Extract the (x, y) coordinate from the center of the cell holding the provided text.  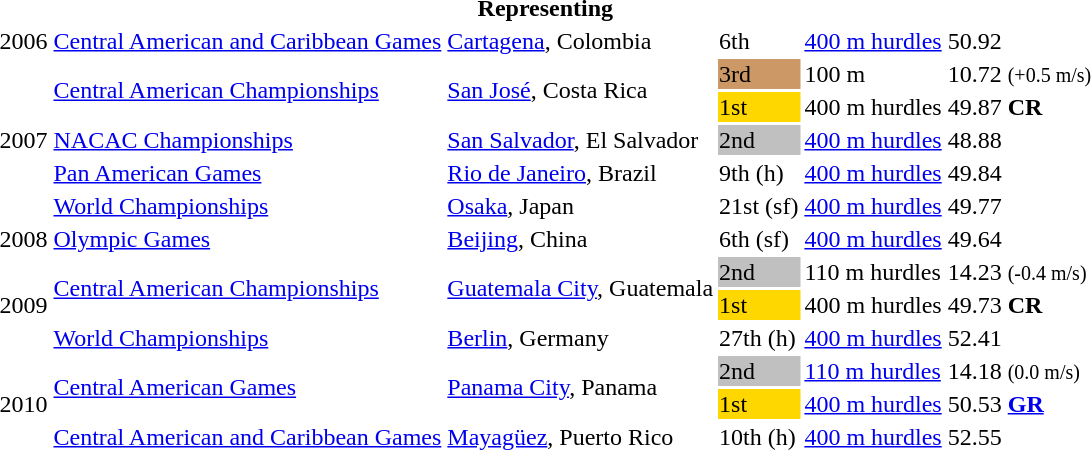
Guatemala City, Guatemala (580, 288)
3rd (759, 74)
Berlin, Germany (580, 338)
6th (759, 41)
21st (sf) (759, 206)
27th (h) (759, 338)
100 m (873, 74)
Central American Games (248, 388)
San José, Costa Rica (580, 90)
Osaka, Japan (580, 206)
Panama City, Panama (580, 388)
9th (h) (759, 173)
Central American and Caribbean Games (248, 41)
Pan American Games (248, 173)
Olympic Games (248, 239)
6th (sf) (759, 239)
Cartagena, Colombia (580, 41)
San Salvador, El Salvador (580, 140)
NACAC Championships (248, 140)
Beijing, China (580, 239)
Rio de Janeiro, Brazil (580, 173)
